Provide the [X, Y] coordinate of the cell's center where the given text is located.  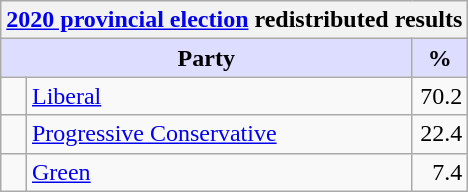
70.2 [440, 96]
Progressive Conservative [218, 134]
Liberal [218, 96]
% [440, 58]
7.4 [440, 172]
Party [206, 58]
22.4 [440, 134]
2020 provincial election redistributed results [234, 20]
Green [218, 172]
